Scan for the cell matching the given text and deliver its [X, Y] coordinate at center. 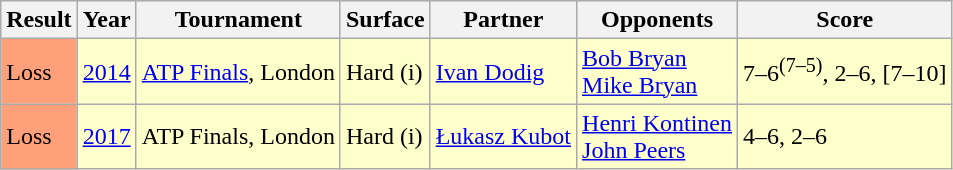
7–6(7–5), 2–6, [7–10] [845, 72]
Surface [385, 20]
Tournament [238, 20]
4–6, 2–6 [845, 136]
Score [845, 20]
Year [106, 20]
Bob Bryan Mike Bryan [658, 72]
Opponents [658, 20]
Henri Kontinen John Peers [658, 136]
Ivan Dodig [503, 72]
Łukasz Kubot [503, 136]
Partner [503, 20]
Result [39, 20]
2014 [106, 72]
2017 [106, 136]
